Return the [X, Y] coordinate for the center point of the cell that contains the specified text.  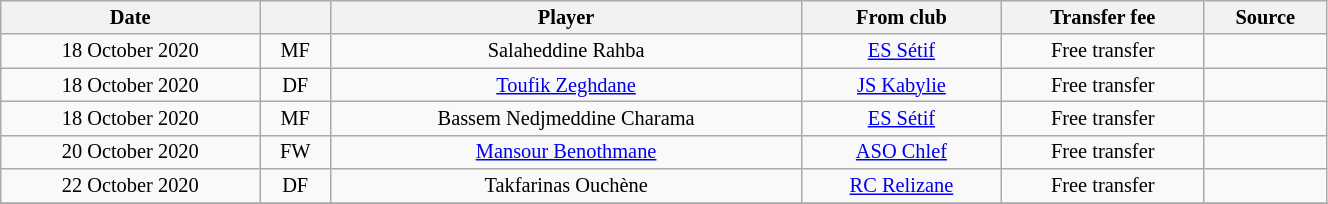
20 October 2020 [130, 152]
Player [566, 17]
Date [130, 17]
Mansour Benothmane [566, 152]
Salaheddine Rahba [566, 51]
Toufik Zeghdane [566, 85]
JS Kabylie [901, 85]
ASO Chlef [901, 152]
Transfer fee [1102, 17]
Takfarinas Ouchène [566, 186]
RC Relizane [901, 186]
Bassem Nedjmeddine Charama [566, 118]
22 October 2020 [130, 186]
Source [1265, 17]
From club [901, 17]
FW [296, 152]
